From the cell containing the given text, extract its center point as (x, y) coordinate. 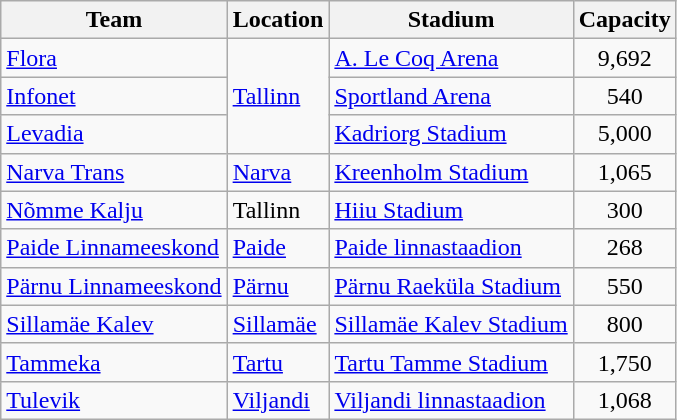
Hiiu Stadium (451, 210)
Pärnu Linnameeskond (114, 286)
Flora (114, 58)
9,692 (624, 58)
Tartu Tamme Stadium (451, 362)
1,065 (624, 172)
Paide Linnameeskond (114, 248)
Viljandi linnastaadion (451, 400)
Tartu (278, 362)
Narva Trans (114, 172)
Team (114, 20)
Narva (278, 172)
300 (624, 210)
Nõmme Kalju (114, 210)
Stadium (451, 20)
Sillamäe Kalev (114, 324)
Infonet (114, 96)
Tulevik (114, 400)
Location (278, 20)
Pärnu Raeküla Stadium (451, 286)
550 (624, 286)
5,000 (624, 134)
Sportland Arena (451, 96)
800 (624, 324)
Paide linnastaadion (451, 248)
1,068 (624, 400)
A. Le Coq Arena (451, 58)
Sillamäe (278, 324)
Pärnu (278, 286)
Capacity (624, 20)
1,750 (624, 362)
Paide (278, 248)
268 (624, 248)
Tammeka (114, 362)
Kreenholm Stadium (451, 172)
540 (624, 96)
Levadia (114, 134)
Kadriorg Stadium (451, 134)
Sillamäe Kalev Stadium (451, 324)
Viljandi (278, 400)
